Detect which cell encompasses the target text, then output its (X, Y) center coordinate. 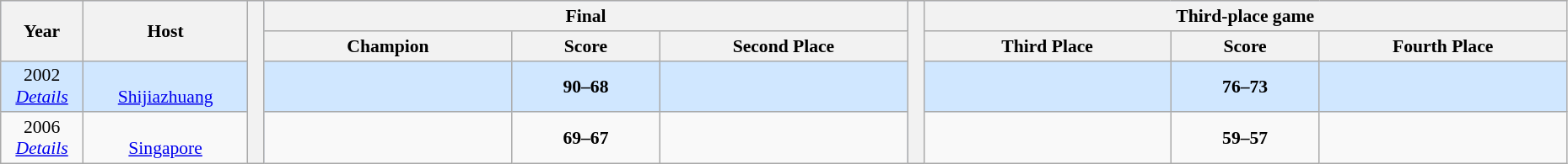
59–57 (1245, 138)
76–73 (1245, 86)
69–67 (586, 138)
2006 Details (42, 138)
Host (165, 30)
2002 Details (42, 86)
90–68 (586, 86)
Champion (388, 46)
Third-place game (1245, 16)
Year (42, 30)
Shijiazhuang (165, 86)
Singapore (165, 138)
Fourth Place (1442, 46)
Second Place (783, 46)
Final (585, 16)
Third Place (1048, 46)
